Extract the [X, Y] coordinate from the center of the cell holding the provided text.  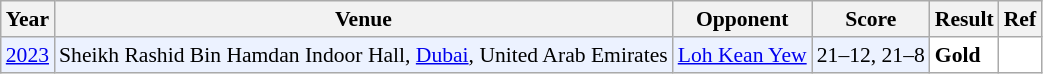
21–12, 21–8 [871, 55]
2023 [28, 55]
Opponent [742, 19]
Year [28, 19]
Venue [364, 19]
Sheikh Rashid Bin Hamdan Indoor Hall, Dubai, United Arab Emirates [364, 55]
Ref [1020, 19]
Gold [964, 55]
Loh Kean Yew [742, 55]
Result [964, 19]
Score [871, 19]
